Determine the [x, y] coordinate at the center of the cell enclosing the given text.  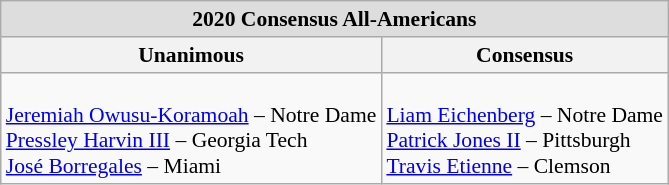
Consensus [524, 55]
2020 Consensus All-Americans [334, 19]
Jeremiah Owusu-Koramoah – Notre DamePressley Harvin III – Georgia TechJosé Borregales – Miami [192, 128]
Liam Eichenberg – Notre DamePatrick Jones II – PittsburghTravis Etienne – Clemson [524, 128]
Unanimous [192, 55]
